Scan for the cell matching the given text and deliver its [x, y] coordinate at center. 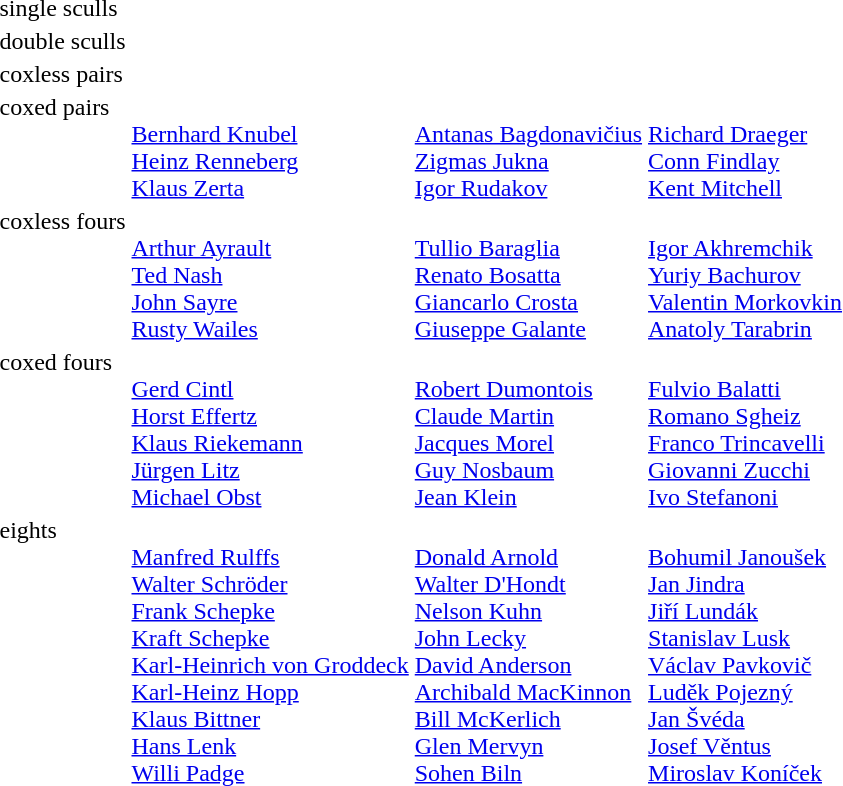
Gerd CintlHorst EffertzKlaus RiekemannJürgen LitzMichael Obst [270, 430]
Bernhard KnubelHeinz RennebergKlaus Zerta [270, 148]
Arthur AyraultTed NashJohn SayreRusty Wailes [270, 275]
Robert DumontoisClaude MartinJacques MorelGuy NosbaumJean Klein [528, 430]
Antanas BagdonavičiusZigmas JuknaIgor Rudakov [528, 148]
Tullio BaragliaRenato BosattaGiancarlo CrostaGiuseppe Galante [528, 275]
